Output the [x, y] coordinate of the center of the cell containing the given text.  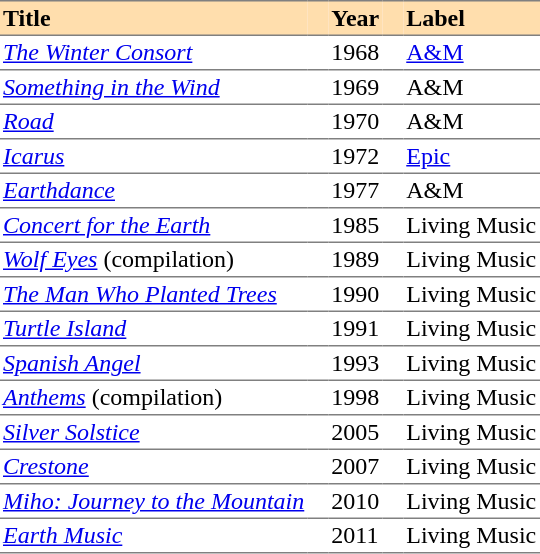
2010 [355, 501]
1989 [355, 260]
Spanish Angel [154, 363]
1972 [355, 157]
1991 [355, 329]
2011 [355, 536]
1969 [355, 87]
Crestone [154, 467]
Something in the Wind [154, 87]
Turtle Island [154, 329]
1970 [355, 122]
Title [154, 18]
Year [355, 18]
1985 [355, 225]
Epic [471, 157]
1998 [355, 398]
Miho: Journey to the Mountain [154, 501]
2007 [355, 467]
1990 [355, 295]
Anthems (compilation) [154, 398]
Label [471, 18]
Road [154, 122]
Concert for the Earth [154, 225]
The Man Who Planted Trees [154, 295]
Wolf Eyes (compilation) [154, 260]
Icarus [154, 157]
Earthdance [154, 191]
1968 [355, 53]
The Winter Consort [154, 53]
Silver Solstice [154, 433]
2005 [355, 433]
Earth Music [154, 536]
1977 [355, 191]
1993 [355, 363]
